Scan for the cell matching the given text and deliver its (x, y) coordinate at center. 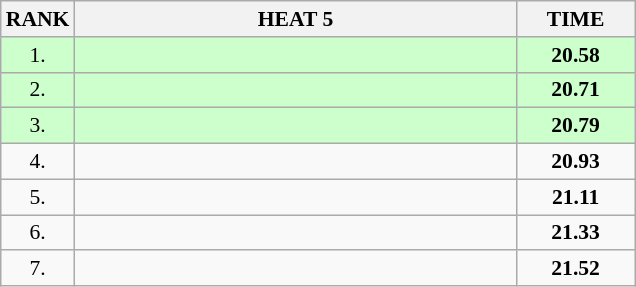
3. (38, 126)
20.71 (576, 90)
5. (38, 197)
1. (38, 55)
21.33 (576, 233)
RANK (38, 19)
21.11 (576, 197)
HEAT 5 (295, 19)
21.52 (576, 269)
TIME (576, 19)
20.58 (576, 55)
20.79 (576, 126)
6. (38, 233)
20.93 (576, 162)
4. (38, 162)
7. (38, 269)
2. (38, 90)
